Capture the cell that displays the provided text and extract its [X, Y] central coordinate. 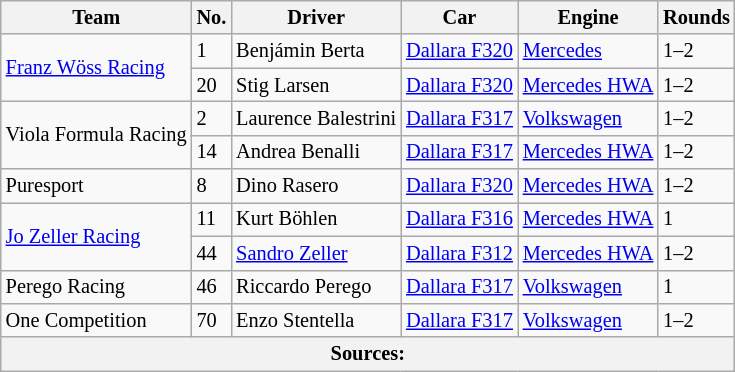
20 [212, 85]
Dallara F312 [460, 253]
Team [96, 17]
Puresport [96, 186]
11 [212, 219]
Jo Zeller Racing [96, 236]
Sandro Zeller [316, 253]
One Competition [96, 320]
Dallara F316 [460, 219]
46 [212, 287]
2 [212, 118]
Rounds [696, 17]
8 [212, 186]
No. [212, 17]
Dino Rasero [316, 186]
Andrea Benalli [316, 152]
Driver [316, 17]
14 [212, 152]
Stig Larsen [316, 85]
Sources: [368, 354]
Viola Formula Racing [96, 134]
Kurt Böhlen [316, 219]
Benjámin Berta [316, 51]
70 [212, 320]
Riccardo Perego [316, 287]
Mercedes [588, 51]
Car [460, 17]
Perego Racing [96, 287]
Engine [588, 17]
Enzo Stentella [316, 320]
Laurence Balestrini [316, 118]
Franz Wöss Racing [96, 68]
44 [212, 253]
